Locate the cell with the specified text and output its [x, y] center coordinate. 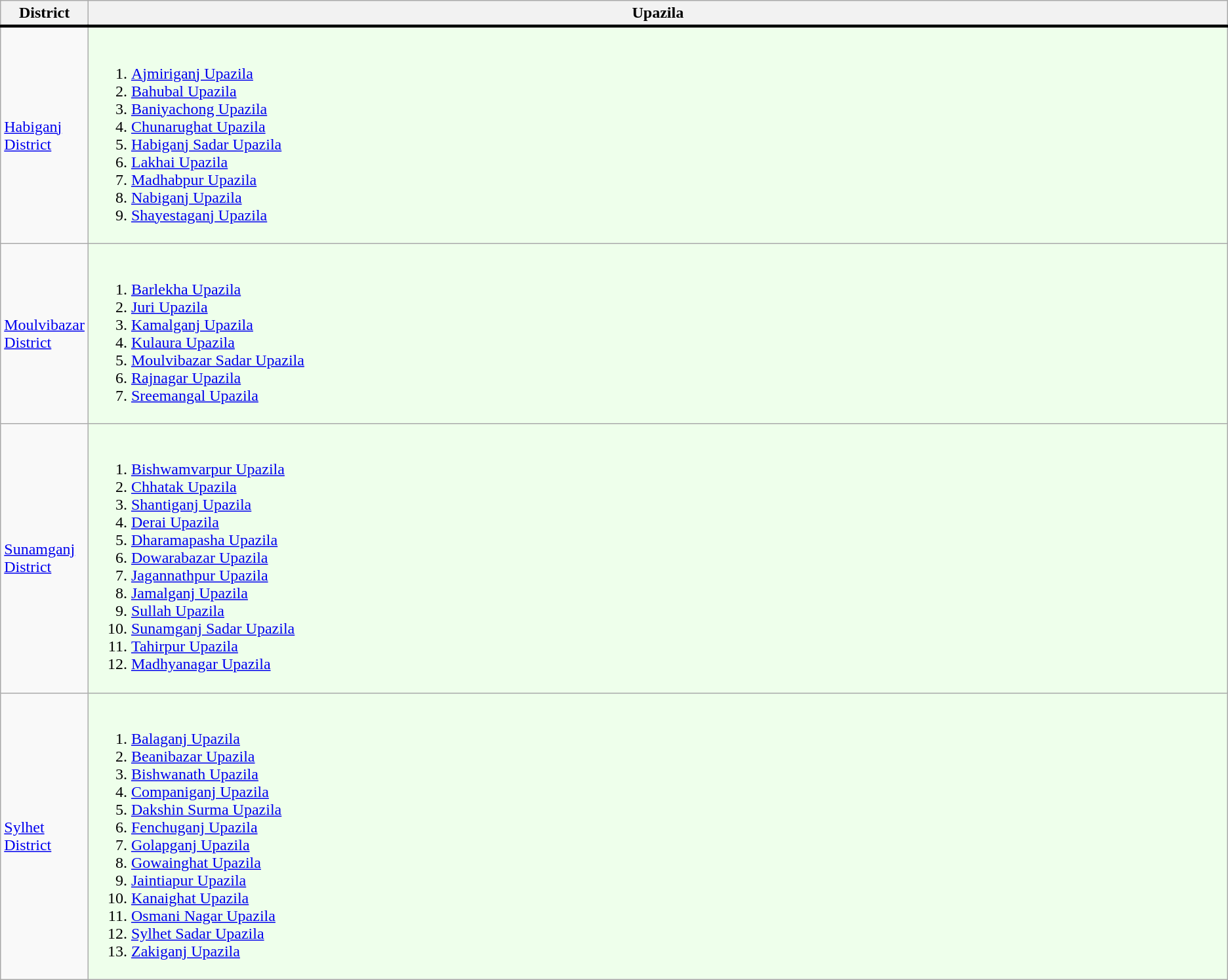
Sylhet District [45, 836]
Barlekha UpazilaJuri UpazilaKamalganj UpazilaKulaura UpazilaMoulvibazar Sadar UpazilaRajnagar UpazilaSreemangal Upazila [657, 333]
Sunamganj District [45, 558]
Moulvibazar District [45, 333]
District [45, 14]
Habiganj District [45, 135]
Upazila [657, 14]
